Detect which cell encompasses the target text, then output its [x, y] center coordinate. 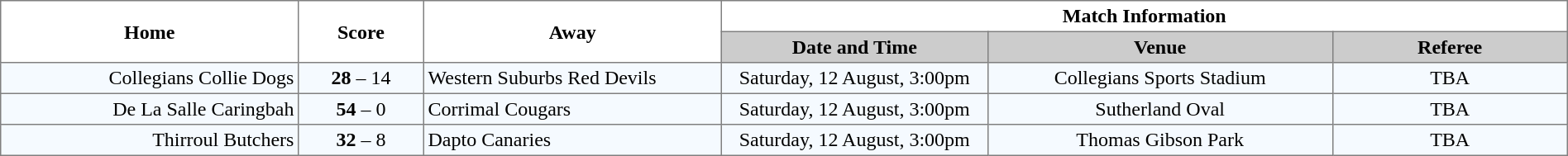
Sutherland Oval [1159, 109]
Match Information [1145, 17]
Corrimal Cougars [572, 109]
54 – 0 [361, 109]
De La Salle Caringbah [150, 109]
Western Suburbs Red Devils [572, 78]
28 – 14 [361, 78]
Collegians Sports Stadium [1159, 78]
Collegians Collie Dogs [150, 78]
Referee [1450, 47]
Venue [1159, 47]
Thirroul Butchers [150, 140]
Home [150, 31]
Dapto Canaries [572, 140]
32 – 8 [361, 140]
Away [572, 31]
Thomas Gibson Park [1159, 140]
Date and Time [854, 47]
Score [361, 31]
